For the text-containing cell, return its midpoint in (x, y) coordinate format. 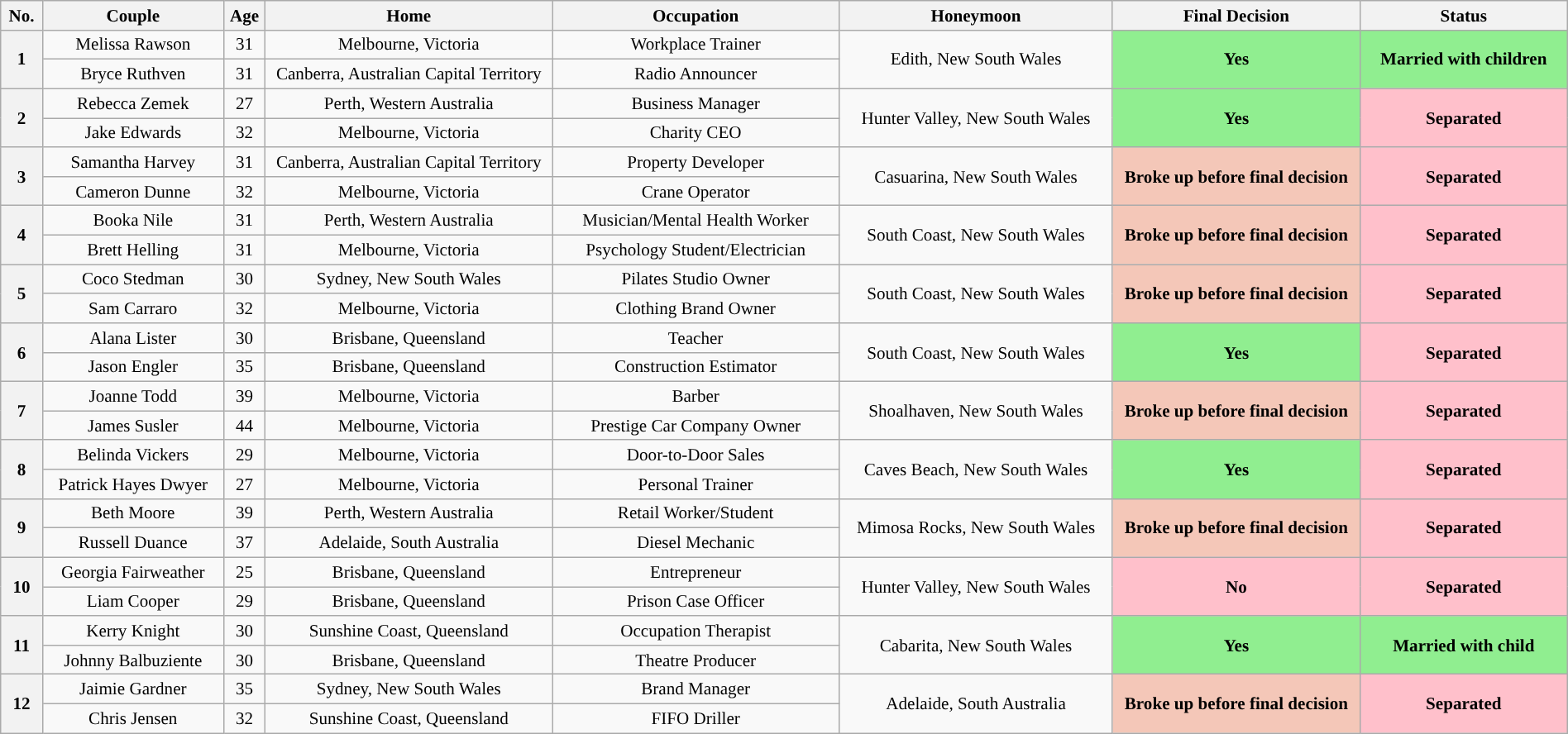
Barber (696, 397)
Psychology Student/Electrician (696, 250)
11 (22, 645)
Honeymoon (976, 15)
Final Decision (1236, 15)
8 (22, 469)
Home (409, 15)
4 (22, 235)
Clothing Brand Owner (696, 307)
Kerry Knight (132, 630)
Coco Stedman (132, 279)
Belinda Vickers (132, 455)
Occupation Therapist (696, 630)
Booka Nile (132, 220)
Theatre Producer (696, 660)
No. (22, 15)
Jake Edwards (132, 132)
10 (22, 587)
Samantha Harvey (132, 162)
Cameron Dunne (132, 190)
Radio Announcer (696, 74)
Crane Operator (696, 190)
3 (22, 177)
Chris Jensen (132, 717)
25 (245, 572)
Edith, New South Wales (976, 60)
Johnny Balbuziente (132, 660)
Casuarina, New South Wales (976, 177)
Musician/Mental Health Worker (696, 220)
Door-to-Door Sales (696, 455)
Joanne Todd (132, 397)
Beth Moore (132, 512)
37 (245, 542)
FIFO Driller (696, 717)
Personal Trainer (696, 484)
Entrepreneur (696, 572)
Charity CEO (696, 132)
Brand Manager (696, 689)
7 (22, 412)
Married with child (1464, 645)
Prestige Car Company Owner (696, 425)
Workplace Trainer (696, 45)
Construction Estimator (696, 367)
Pilates Studio Owner (696, 279)
No (1236, 587)
Shoalhaven, New South Wales (976, 412)
Jaimie Gardner (132, 689)
Property Developer (696, 162)
Diesel Mechanic (696, 542)
9 (22, 527)
12 (22, 704)
Patrick Hayes Dwyer (132, 484)
James Susler (132, 425)
Caves Beach, New South Wales (976, 469)
Retail Worker/Student (696, 512)
Teacher (696, 337)
Prison Case Officer (696, 602)
6 (22, 352)
Liam Cooper (132, 602)
Occupation (696, 15)
Rebecca Zemek (132, 102)
5 (22, 294)
Georgia Fairweather (132, 572)
Alana Lister (132, 337)
1 (22, 60)
Couple (132, 15)
Business Manager (696, 102)
44 (245, 425)
Melissa Rawson (132, 45)
Bryce Ruthven (132, 74)
Status (1464, 15)
Russell Duance (132, 542)
2 (22, 117)
Age (245, 15)
Jason Engler (132, 367)
Cabarita, New South Wales (976, 645)
Sam Carraro (132, 307)
Married with children (1464, 60)
Brett Helling (132, 250)
Mimosa Rocks, New South Wales (976, 527)
